Find where the given text appears and provide that cell's center as [X, Y] coordinate. 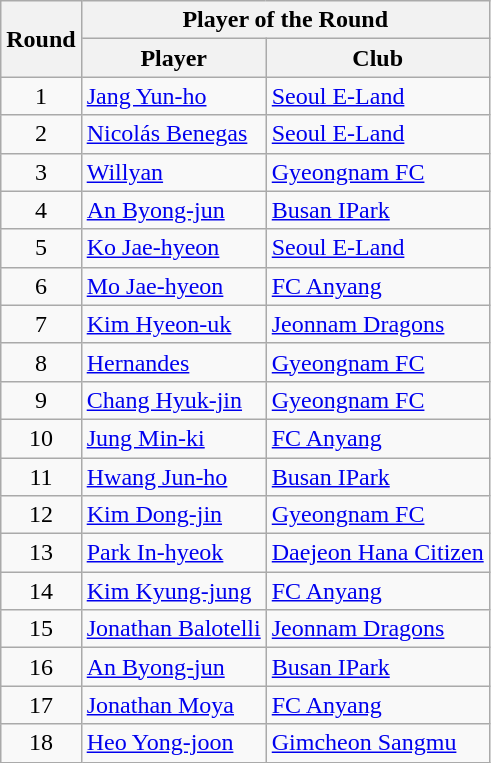
Mo Jae-hyeon [174, 286]
Jonathan Balotelli [174, 629]
Nicolás Benegas [174, 134]
11 [41, 477]
4 [41, 210]
3 [41, 172]
7 [41, 324]
14 [41, 591]
Club [378, 58]
8 [41, 362]
1 [41, 96]
Willyan [174, 172]
6 [41, 286]
Hwang Jun-ho [174, 477]
17 [41, 705]
Kim Dong-jin [174, 515]
Jang Yun-ho [174, 96]
Daejeon Hana Citizen [378, 553]
Heo Yong-joon [174, 743]
Player [174, 58]
Ko Jae-hyeon [174, 248]
Round [41, 39]
Park In-hyeok [174, 553]
2 [41, 134]
13 [41, 553]
16 [41, 667]
Gimcheon Sangmu [378, 743]
Player of the Round [285, 20]
15 [41, 629]
Jonathan Moya [174, 705]
9 [41, 400]
Hernandes [174, 362]
Kim Hyeon-uk [174, 324]
10 [41, 438]
18 [41, 743]
5 [41, 248]
Jung Min-ki [174, 438]
Kim Kyung-jung [174, 591]
Chang Hyuk-jin [174, 400]
12 [41, 515]
